From the cell containing the given text, extract its center point as (x, y) coordinate. 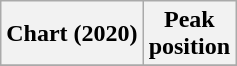
Peakposition (189, 34)
Chart (2020) (72, 34)
